Return the [X, Y] coordinate for the center point of the cell that contains the specified text.  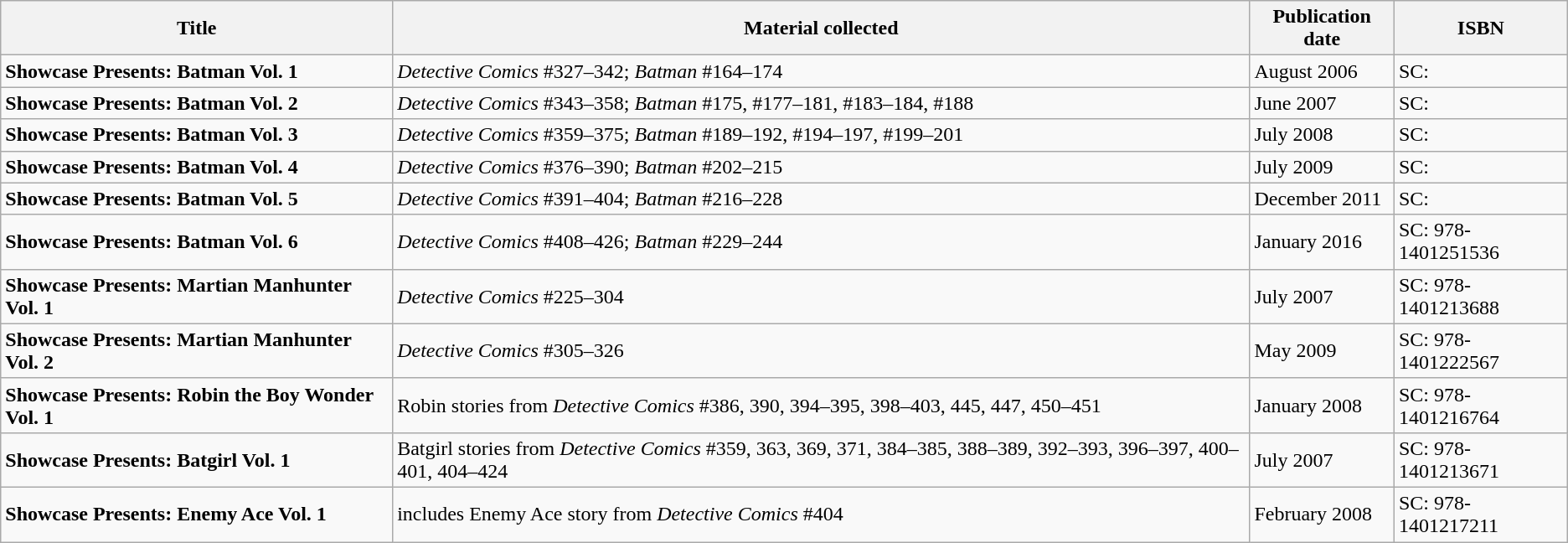
Showcase Presents: Enemy Ace Vol. 1 [197, 515]
June 2007 [1322, 103]
SC: 978-1401213671 [1481, 459]
Showcase Presents: Batman Vol. 3 [197, 135]
Showcase Presents: Batman Vol. 6 [197, 241]
Showcase Presents: Batman Vol. 4 [197, 167]
Showcase Presents: Batman Vol. 2 [197, 103]
Detective Comics #391–404; Batman #216–228 [821, 199]
ISBN [1481, 28]
Detective Comics #327–342; Batman #164–174 [821, 71]
Detective Comics #376–390; Batman #202–215 [821, 167]
Showcase Presents: Martian Manhunter Vol. 1 [197, 297]
Detective Comics #408–426; Batman #229–244 [821, 241]
December 2011 [1322, 199]
Batgirl stories from Detective Comics #359, 363, 369, 371, 384–385, 388–389, 392–393, 396–397, 400–401, 404–424 [821, 459]
SC: 978-1401217211 [1481, 515]
includes Enemy Ace story from Detective Comics #404 [821, 515]
May 2009 [1322, 350]
Showcase Presents: Batman Vol. 5 [197, 199]
Title [197, 28]
Showcase Presents: Batgirl Vol. 1 [197, 459]
Detective Comics #343–358; Batman #175, #177–181, #183–184, #188 [821, 103]
February 2008 [1322, 515]
SC: 978-1401222567 [1481, 350]
July 2008 [1322, 135]
January 2008 [1322, 406]
Showcase Presents: Batman Vol. 1 [197, 71]
SC: 978-1401216764 [1481, 406]
Publication date [1322, 28]
Showcase Presents: Robin the Boy Wonder Vol. 1 [197, 406]
Detective Comics #305–326 [821, 350]
Detective Comics #225–304 [821, 297]
Material collected [821, 28]
SC: 978-1401251536 [1481, 241]
July 2009 [1322, 167]
Showcase Presents: Martian Manhunter Vol. 2 [197, 350]
Robin stories from Detective Comics #386, 390, 394–395, 398–403, 445, 447, 450–451 [821, 406]
SC: 978-1401213688 [1481, 297]
August 2006 [1322, 71]
Detective Comics #359–375; Batman #189–192, #194–197, #199–201 [821, 135]
January 2016 [1322, 241]
